Provide the [x, y] coordinate of the cell's center where the given text is located.  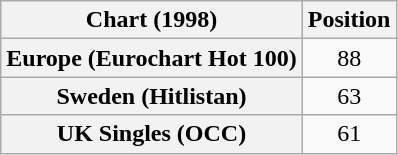
61 [349, 134]
Sweden (Hitlistan) [152, 96]
63 [349, 96]
88 [349, 58]
UK Singles (OCC) [152, 134]
Position [349, 20]
Europe (Eurochart Hot 100) [152, 58]
Chart (1998) [152, 20]
